Determine the [X, Y] coordinate at the center of the cell enclosing the given text.  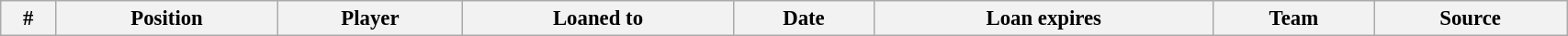
Loan expires [1043, 18]
Loaned to [597, 18]
Team [1293, 18]
Position [166, 18]
Player [371, 18]
Date [805, 18]
Source [1471, 18]
# [28, 18]
